Output the [X, Y] coordinate of the center of the cell containing the given text.  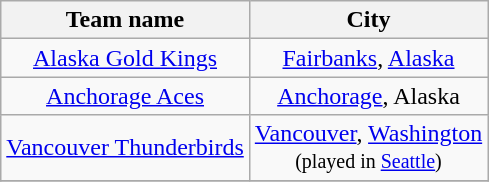
Anchorage, Alaska [368, 96]
City [368, 20]
Fairbanks, Alaska [368, 58]
Team name [126, 20]
Vancouver, Washington(played in Seattle) [368, 148]
Anchorage Aces [126, 96]
Vancouver Thunderbirds [126, 148]
Alaska Gold Kings [126, 58]
